Scan for the cell matching the given text and deliver its [X, Y] coordinate at center. 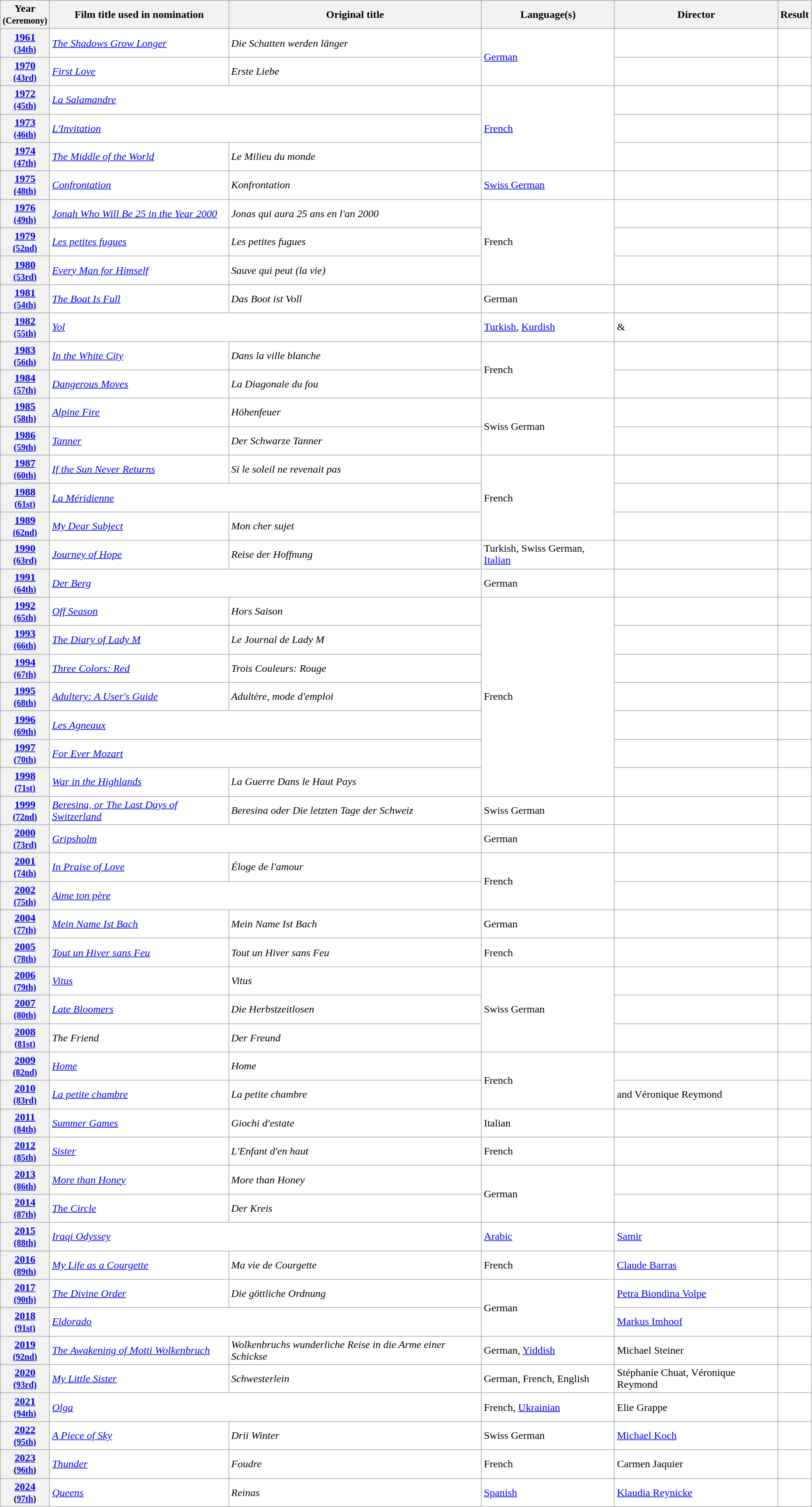
Le Journal de Lady M [355, 639]
& [696, 327]
2008(81st) [25, 1038]
Every Man for Himself [139, 270]
Si le soleil ne revenait pas [355, 469]
1983(56th) [25, 356]
Beresina, or The Last Days of Switzerland [139, 810]
1981(54th) [25, 299]
In Praise of Love [139, 868]
Petra Biondina Volpe [696, 1294]
Die Herbstzeitlosen [355, 1009]
Dangerous Moves [139, 384]
Journey of Hope [139, 555]
Erste Liebe [355, 72]
1972(45th) [25, 100]
My Little Sister [139, 1379]
Off Season [139, 612]
2015(88th) [25, 1236]
1986(59th) [25, 441]
Result [795, 15]
Konfrontation [355, 185]
Elie Grappe [696, 1407]
Italian [548, 1123]
Ma vie de Courgette [355, 1265]
1980(53rd) [25, 270]
Carmen Jaquier [696, 1464]
The Circle [139, 1208]
Arabic [548, 1236]
The Boat Is Full [139, 299]
Mon cher sujet [355, 526]
German, Yiddish [548, 1351]
Spanish [548, 1492]
Samir [696, 1236]
The Friend [139, 1038]
2004(77th) [25, 924]
Foudre [355, 1464]
2024(97th) [25, 1492]
Reise der Hoffnung [355, 555]
Director [696, 15]
In the White City [139, 356]
Summer Games [139, 1123]
Three Colors: Red [139, 668]
Höhenfeuer [355, 412]
Die Schatten werden länger [355, 43]
2006(79th) [25, 981]
Das Boot ist Voll [355, 299]
Hors Saison [355, 612]
1999(72nd) [25, 810]
Yol [266, 327]
La Salamandre [266, 100]
2010(83rd) [25, 1095]
Trois Couleurs: Rouge [355, 668]
Iraqi Odyssey [266, 1236]
2013(86th) [25, 1179]
Queens [139, 1492]
Dans la ville blanche [355, 356]
Der Berg [266, 583]
The Middle of the World [139, 156]
1976(49th) [25, 213]
2017(90th) [25, 1294]
Schwesterlein [355, 1379]
1985(58th) [25, 412]
The Diary of Lady M [139, 639]
Les Agneaux [266, 725]
2016(89th) [25, 1265]
1961(34th) [25, 43]
2018(91st) [25, 1322]
A Piece of Sky [139, 1435]
Jonas qui aura 25 ans en l'an 2000 [355, 213]
Tanner [139, 441]
Confrontation [139, 185]
1984(57th) [25, 384]
La Méridienne [266, 498]
Der Schwarze Tanner [355, 441]
2009(82nd) [25, 1066]
Michael Koch [696, 1435]
Late Bloomers [139, 1009]
1979(52nd) [25, 242]
1992(65th) [25, 612]
War in the Highlands [139, 782]
2023(96th) [25, 1464]
Wolkenbruchs wunderliche Reise in die Arme einer Schickse [355, 1351]
1991(64th) [25, 583]
1995(68th) [25, 696]
La Guerre Dans le Haut Pays [355, 782]
Drii Winter [355, 1435]
Adultère, mode d'emploi [355, 696]
1994(67th) [25, 668]
1993(66th) [25, 639]
2000(73rd) [25, 839]
1990(63rd) [25, 555]
2014(87th) [25, 1208]
My Life as a Courgette [139, 1265]
1982(55th) [25, 327]
1973(46th) [25, 128]
Aime ton père [266, 895]
Olga [266, 1407]
2011(84th) [25, 1123]
Die göttliche Ordnung [355, 1294]
Markus Imhoof [696, 1322]
Sister [139, 1151]
Sauve qui peut (la vie) [355, 270]
Eldorado [266, 1322]
French, Ukrainian [548, 1407]
Claude Barras [696, 1265]
First Love [139, 72]
Le Milieu du monde [355, 156]
2012(85th) [25, 1151]
Film title used in nomination [139, 15]
Giochi d'estate [355, 1123]
Michael Steiner [696, 1351]
1974(47th) [25, 156]
Der Kreis [355, 1208]
Gripsholm [266, 839]
The Awakening of Motti Wolkenbruch [139, 1351]
Klaudia Reynicke [696, 1492]
Language(s) [548, 15]
La Diagonale du fou [355, 384]
Stéphanie Chuat, Véronique Reymond [696, 1379]
2021(94th) [25, 1407]
1996(69th) [25, 725]
1975(48th) [25, 185]
Year(Ceremony) [25, 15]
2022(95th) [25, 1435]
1989(62nd) [25, 526]
1997(70th) [25, 753]
The Shadows Grow Longer [139, 43]
L'Invitation [266, 128]
Beresina oder Die letzten Tage der Schweiz [355, 810]
and Véronique Reymond [696, 1095]
2020(93rd) [25, 1379]
Jonah Who Will Be 25 in the Year 2000 [139, 213]
2002(75th) [25, 895]
1987(60th) [25, 469]
Original title [355, 15]
For Ever Mozart [266, 753]
The Divine Order [139, 1294]
L'Enfant d'en haut [355, 1151]
Adultery: A User's Guide [139, 696]
Éloge de l'amour [355, 868]
1988(61st) [25, 498]
2005(78th) [25, 952]
1998(71st) [25, 782]
Reinas [355, 1492]
Turkish, Swiss German, Italian [548, 555]
Turkish, Kurdish [548, 327]
1970(43rd) [25, 72]
Alpine Fire [139, 412]
2001(74th) [25, 868]
2007(80th) [25, 1009]
My Dear Subject [139, 526]
If the Sun Never Returns [139, 469]
German, French, English [548, 1379]
Thunder [139, 1464]
Der Freund [355, 1038]
2019(92nd) [25, 1351]
